Identify which cell holds the provided text, then report its (x, y) central coordinate. 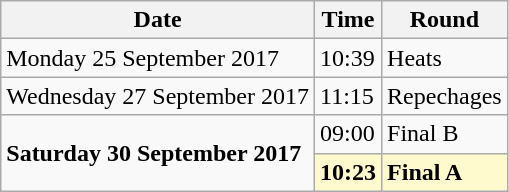
Saturday 30 September 2017 (158, 153)
Final A (445, 172)
10:39 (348, 58)
Date (158, 20)
09:00 (348, 134)
Repechages (445, 96)
Wednesday 27 September 2017 (158, 96)
Final B (445, 134)
Time (348, 20)
Monday 25 September 2017 (158, 58)
Heats (445, 58)
11:15 (348, 96)
Round (445, 20)
10:23 (348, 172)
